Provide the (x, y) coordinate of the cell's center where the given text is located.  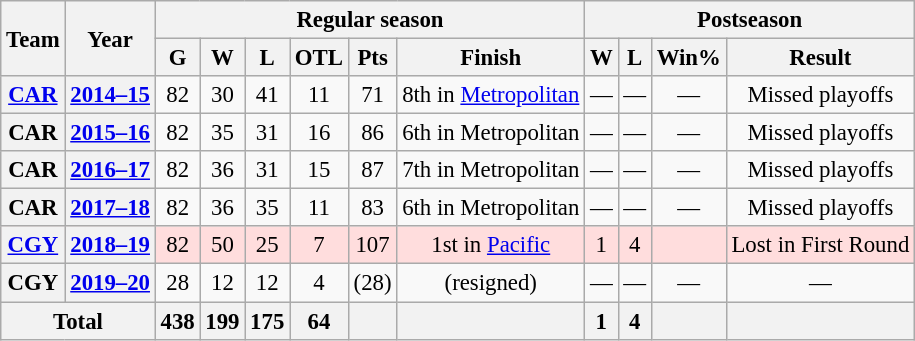
2017–18 (110, 208)
2019–20 (110, 283)
(resigned) (491, 283)
Regular season (370, 20)
50 (222, 245)
71 (372, 95)
7 (320, 245)
(28) (372, 283)
Result (820, 58)
30 (222, 95)
2015–16 (110, 133)
107 (372, 245)
7th in Metropolitan (491, 170)
64 (320, 321)
2014–15 (110, 95)
2016–17 (110, 170)
199 (222, 321)
Win% (688, 58)
87 (372, 170)
G (178, 58)
Postseason (750, 20)
Total (78, 321)
41 (268, 95)
175 (268, 321)
Pts (372, 58)
25 (268, 245)
2018–19 (110, 245)
Lost in First Round (820, 245)
16 (320, 133)
15 (320, 170)
Finish (491, 58)
438 (178, 321)
83 (372, 208)
1st in Pacific (491, 245)
8th in Metropolitan (491, 95)
Year (110, 38)
28 (178, 283)
OTL (320, 58)
86 (372, 133)
Team (33, 38)
